Provide the (x, y) coordinate of the cell's center where the given text is located.  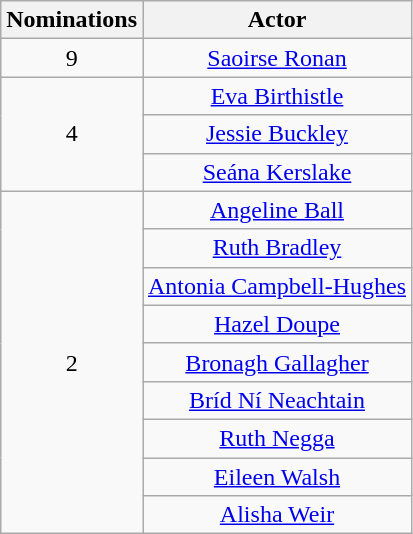
Ruth Bradley (276, 248)
Antonia Campbell-Hughes (276, 286)
Hazel Doupe (276, 324)
Eva Birthistle (276, 96)
Jessie Buckley (276, 134)
Saoirse Ronan (276, 58)
9 (72, 58)
Bríd Ní Neachtain (276, 400)
2 (72, 362)
Nominations (72, 20)
Bronagh Gallagher (276, 362)
4 (72, 134)
Alisha Weir (276, 515)
Eileen Walsh (276, 477)
Seána Kerslake (276, 172)
Actor (276, 20)
Ruth Negga (276, 438)
Angeline Ball (276, 210)
